Locate the cell with the specified text and output its [X, Y] center coordinate. 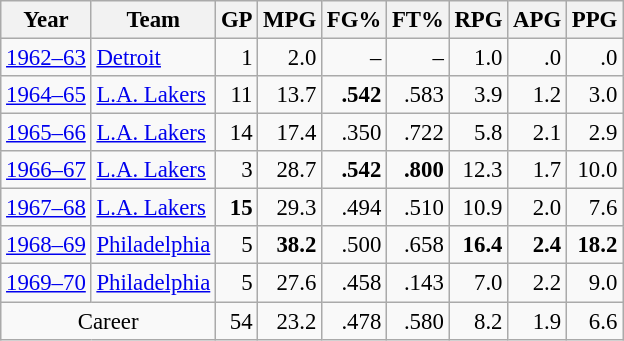
18.2 [594, 245]
3.9 [478, 95]
3 [237, 170]
.350 [354, 133]
1966–67 [46, 170]
7.6 [594, 208]
FT% [418, 20]
.143 [418, 283]
38.2 [290, 245]
APG [538, 20]
7.0 [478, 283]
1.0 [478, 58]
PPG [594, 20]
.800 [418, 170]
RPG [478, 20]
2.9 [594, 133]
27.6 [290, 283]
1969–70 [46, 283]
17.4 [290, 133]
2.4 [538, 245]
8.2 [478, 321]
.500 [354, 245]
.722 [418, 133]
MPG [290, 20]
9.0 [594, 283]
13.7 [290, 95]
1964–65 [46, 95]
.510 [418, 208]
1.2 [538, 95]
11 [237, 95]
.458 [354, 283]
.583 [418, 95]
29.3 [290, 208]
1968–69 [46, 245]
Career [108, 321]
.478 [354, 321]
Year [46, 20]
1.7 [538, 170]
1967–68 [46, 208]
15 [237, 208]
.580 [418, 321]
1.9 [538, 321]
1962–63 [46, 58]
Detroit [153, 58]
12.3 [478, 170]
1 [237, 58]
FG% [354, 20]
16.4 [478, 245]
3.0 [594, 95]
14 [237, 133]
28.7 [290, 170]
GP [237, 20]
10.0 [594, 170]
2.1 [538, 133]
6.6 [594, 321]
54 [237, 321]
23.2 [290, 321]
1965–66 [46, 133]
2.2 [538, 283]
5.8 [478, 133]
10.9 [478, 208]
.658 [418, 245]
.494 [354, 208]
Team [153, 20]
